Search for the cell housing the specified text and yield its (x, y) center coordinate. 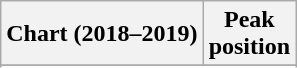
Chart (2018–2019) (102, 34)
Peakposition (249, 34)
